Capture the cell that displays the provided text and extract its [x, y] central coordinate. 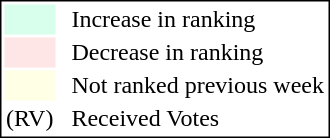
Increase in ranking [198, 19]
(RV) [29, 119]
Not ranked previous week [198, 85]
Decrease in ranking [198, 53]
Received Votes [198, 119]
